Search for the cell housing the specified text and yield its [X, Y] center coordinate. 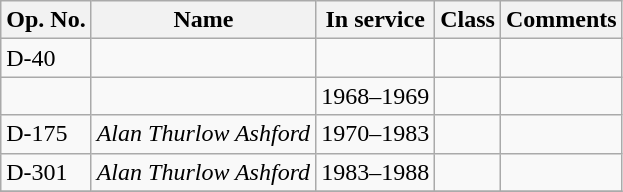
D-175 [46, 134]
In service [376, 20]
Comments [561, 20]
D-301 [46, 172]
1970–1983 [376, 134]
D-40 [46, 58]
Op. No. [46, 20]
1968–1969 [376, 96]
Name [203, 20]
1983–1988 [376, 172]
Class [468, 20]
